Determine the (X, Y) coordinate at the center of the cell enclosing the given text.  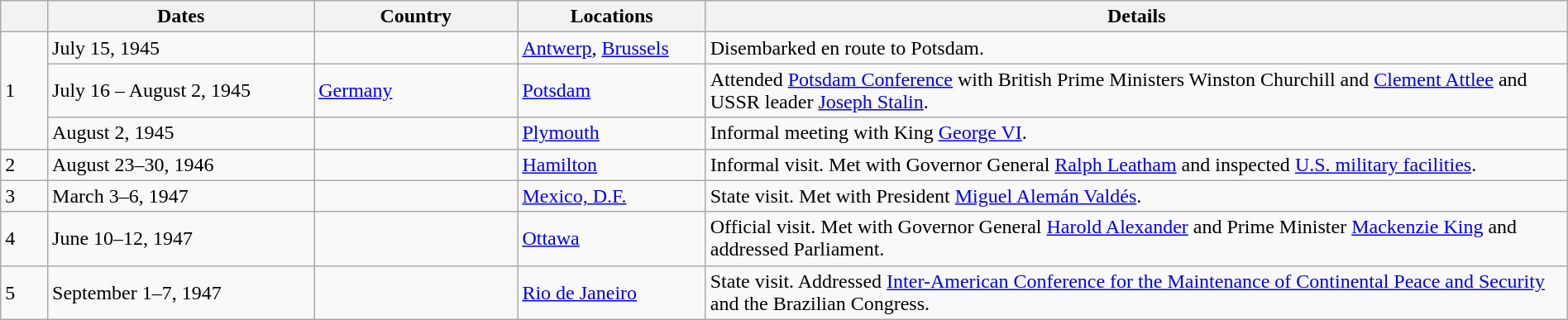
June 10–12, 1947 (181, 238)
4 (25, 238)
Plymouth (612, 133)
State visit. Addressed Inter-American Conference for the Maintenance of Continental Peace and Security and the Brazilian Congress. (1136, 293)
5 (25, 293)
Mexico, D.F. (612, 196)
July 15, 1945 (181, 48)
Details (1136, 17)
Attended Potsdam Conference with British Prime Ministers Winston Churchill and Clement Attlee and USSR leader Joseph Stalin. (1136, 91)
September 1–7, 1947 (181, 293)
Ottawa (612, 238)
Informal meeting with King George VI. (1136, 133)
Country (416, 17)
1 (25, 91)
Rio de Janeiro (612, 293)
Disembarked en route to Potsdam. (1136, 48)
Informal visit. Met with Governor General Ralph Leatham and inspected U.S. military facilities. (1136, 165)
July 16 – August 2, 1945 (181, 91)
August 23–30, 1946 (181, 165)
Antwerp, Brussels (612, 48)
Locations (612, 17)
Germany (416, 91)
2 (25, 165)
Dates (181, 17)
3 (25, 196)
August 2, 1945 (181, 133)
March 3–6, 1947 (181, 196)
Potsdam (612, 91)
Official visit. Met with Governor General Harold Alexander and Prime Minister Mackenzie King and addressed Parliament. (1136, 238)
State visit. Met with President Miguel Alemán Valdés. (1136, 196)
Hamilton (612, 165)
